Output the [x, y] coordinate of the center of the cell containing the given text.  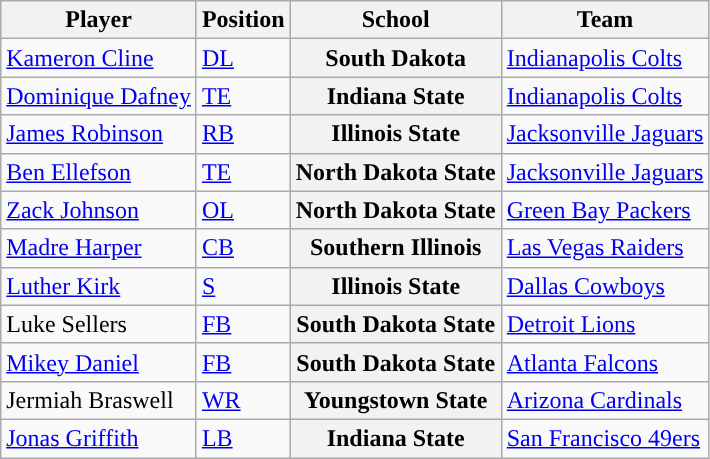
DL [243, 58]
Dominique Dafney [99, 96]
Southern Illinois [396, 248]
Luther Kirk [99, 286]
RB [243, 134]
OL [243, 210]
Madre Harper [99, 248]
South Dakota [396, 58]
James Robinson [99, 134]
WR [243, 400]
Dallas Cowboys [605, 286]
LB [243, 438]
Arizona Cardinals [605, 400]
Green Bay Packers [605, 210]
San Francisco 49ers [605, 438]
School [396, 20]
Mikey Daniel [99, 362]
Jonas Griffith [99, 438]
S [243, 286]
Kameron Cline [99, 58]
Team [605, 20]
Player [99, 20]
Zack Johnson [99, 210]
Jermiah Braswell [99, 400]
Detroit Lions [605, 324]
Atlanta Falcons [605, 362]
Las Vegas Raiders [605, 248]
Luke Sellers [99, 324]
CB [243, 248]
Position [243, 20]
Ben Ellefson [99, 172]
Youngstown State [396, 400]
